Output the [X, Y] coordinate of the center of the cell containing the given text.  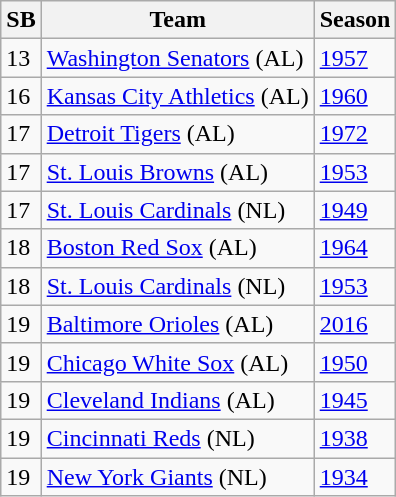
Baltimore Orioles (AL) [178, 324]
1950 [355, 362]
St. Louis Browns (AL) [178, 172]
New York Giants (NL) [178, 477]
Chicago White Sox (AL) [178, 362]
Kansas City Athletics (AL) [178, 96]
1938 [355, 438]
1964 [355, 248]
13 [21, 58]
SB [21, 20]
1945 [355, 400]
Detroit Tigers (AL) [178, 134]
Team [178, 20]
Cleveland Indians (AL) [178, 400]
1934 [355, 477]
1957 [355, 58]
Washington Senators (AL) [178, 58]
2016 [355, 324]
1949 [355, 210]
Cincinnati Reds (NL) [178, 438]
16 [21, 96]
1960 [355, 96]
1972 [355, 134]
Season [355, 20]
Boston Red Sox (AL) [178, 248]
